Provide the [X, Y] coordinate of the cell's center where the given text is located.  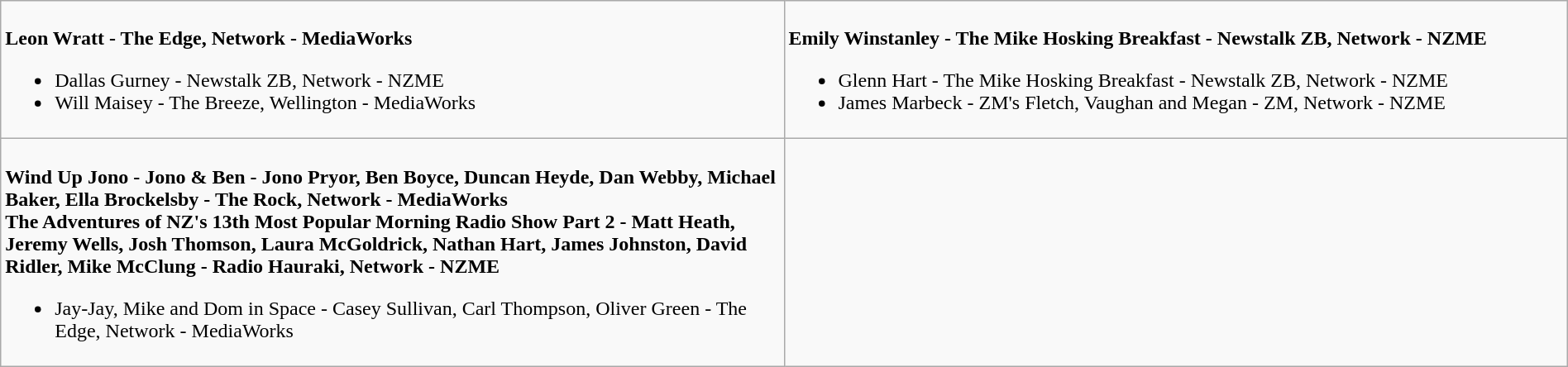
Leon Wratt - The Edge, Network - MediaWorksDallas Gurney - Newstalk ZB, Network - NZMEWill Maisey - The Breeze, Wellington - MediaWorks [392, 69]
